Pinpoint the cell where the given text exists, returning its [X, Y] midpoint coordinate. 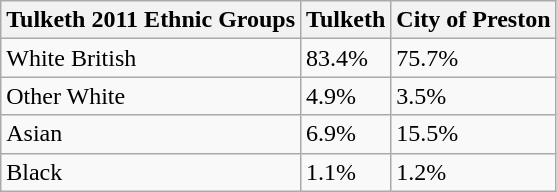
75.7% [474, 58]
3.5% [474, 96]
15.5% [474, 134]
Black [151, 172]
Other White [151, 96]
4.9% [346, 96]
Tulketh 2011 Ethnic Groups [151, 20]
83.4% [346, 58]
6.9% [346, 134]
1.1% [346, 172]
Asian [151, 134]
Tulketh [346, 20]
White British [151, 58]
City of Preston [474, 20]
1.2% [474, 172]
